Identify which cell holds the provided text, then report its [X, Y] central coordinate. 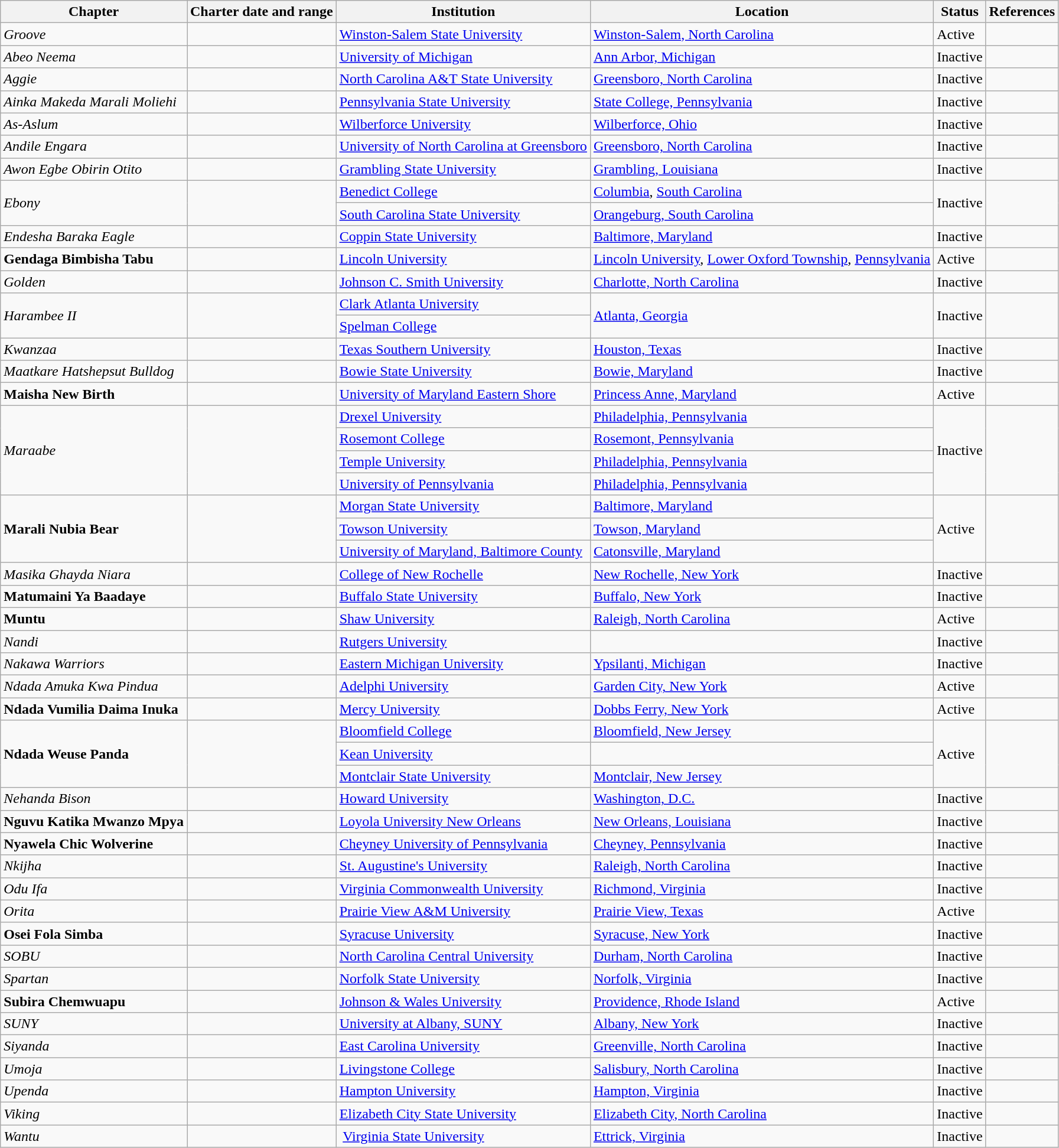
Catonsville, Maryland [762, 551]
Columbia, South Carolina [762, 191]
Status [960, 12]
Montclair, New Jersey [762, 776]
Umoja [94, 1069]
St. Augustine's University [463, 866]
Prairie View A&M University [463, 911]
Nehanda Bison [94, 799]
North Carolina Central University [463, 956]
Elizabeth City State University [463, 1114]
Winston-Salem, North Carolina [762, 34]
Cheyney, Pennsylvania [762, 844]
As-Aslum [94, 124]
Matumaini Ya Baadaye [94, 596]
Virginia State University [463, 1136]
Rosemont College [463, 439]
Garden City, New York [762, 687]
Marali Nubia Bear [94, 529]
Bowie State University [463, 372]
University of Maryland, Baltimore County [463, 551]
Cheyney University of Pennsylvania [463, 844]
Harambee II [94, 316]
University of Maryland Eastern Shore [463, 394]
Subira Chemwuapu [94, 1001]
Orangeburg, South Carolina [762, 214]
University of Pennsylvania [463, 484]
Benedict College [463, 191]
College of New Rochelle [463, 574]
University at Albany, SUNY [463, 1024]
Orita [94, 911]
Ndada Weuse Panda [94, 754]
Charter date and range [261, 12]
Nkijha [94, 866]
Lincoln University, Lower Oxford Township, Pennsylvania [762, 259]
Nandi [94, 641]
Golden [94, 282]
Kwanzaa [94, 349]
Grambling State University [463, 169]
Winston-Salem State University [463, 34]
Wilberforce University [463, 124]
Nguvu Katika Mwanzo Mpya [94, 821]
Ebony [94, 203]
Gendaga Bimbisha Tabu [94, 259]
New Orleans, Louisiana [762, 821]
Muntu [94, 619]
SOBU [94, 956]
Durham, North Carolina [762, 956]
Norfolk, Virginia [762, 978]
Pennsylvania State University [463, 102]
Viking [94, 1114]
Location [762, 12]
Prairie View, Texas [762, 911]
Odu Ifa [94, 889]
State College, Pennsylvania [762, 102]
Bloomfield, New Jersey [762, 731]
Osei Fola Simba [94, 934]
Salisbury, North Carolina [762, 1069]
Wantu [94, 1136]
Providence, Rhode Island [762, 1001]
Drexel University [463, 417]
Bloomfield College [463, 731]
References [1022, 12]
University of North Carolina at Greensboro [463, 147]
Siyanda [94, 1046]
Chapter [94, 12]
Ettrick, Virginia [762, 1136]
Hampton, Virginia [762, 1091]
Loyola University New Orleans [463, 821]
Shaw University [463, 619]
Virginia Commonwealth University [463, 889]
South Carolina State University [463, 214]
Andile Engara [94, 147]
Lincoln University [463, 259]
Mercy University [463, 709]
Aggie [94, 79]
Wilberforce, Ohio [762, 124]
Morgan State University [463, 506]
Maatkare Hatshepsut Bulldog [94, 372]
Abeo Neema [94, 57]
New Rochelle, New York [762, 574]
Washington, D.C. [762, 799]
Ainka Makeda Marali Moliehi [94, 102]
Endesha Baraka Eagle [94, 236]
Elizabeth City, North Carolina [762, 1114]
Dobbs Ferry, New York [762, 709]
Rutgers University [463, 641]
Charlotte, North Carolina [762, 282]
Texas Southern University [463, 349]
SUNY [94, 1024]
Houston, Texas [762, 349]
Ndada Amuka Kwa Pindua [94, 687]
Adelphi University [463, 687]
Greenville, North Carolina [762, 1046]
Livingstone College [463, 1069]
North Carolina A&T State University [463, 79]
Johnson C. Smith University [463, 282]
Johnson & Wales University [463, 1001]
Buffalo, New York [762, 596]
Syracuse University [463, 934]
Howard University [463, 799]
Clark Atlanta University [463, 304]
Groove [94, 34]
Spartan [94, 978]
Norfolk State University [463, 978]
Rosemont, Pennsylvania [762, 439]
Masika Ghayda Niara [94, 574]
Ndada Vumilia Daima Inuka [94, 709]
Syracuse, New York [762, 934]
Nakawa Warriors [94, 664]
Kean University [463, 754]
Richmond, Virginia [762, 889]
Grambling, Louisiana [762, 169]
Institution [463, 12]
Upenda [94, 1091]
University of Michigan [463, 57]
Montclair State University [463, 776]
Towson University [463, 529]
East Carolina University [463, 1046]
Buffalo State University [463, 596]
Hampton University [463, 1091]
Ypsilanti, Michigan [762, 664]
Temple University [463, 461]
Coppin State University [463, 236]
Spelman College [463, 327]
Princess Anne, Maryland [762, 394]
Ann Arbor, Michigan [762, 57]
Towson, Maryland [762, 529]
Atlanta, Georgia [762, 316]
Maisha New Birth [94, 394]
Maraabe [94, 450]
Bowie, Maryland [762, 372]
Awon Egbe Obirin Otito [94, 169]
Eastern Michigan University [463, 664]
Nyawela Chic Wolverine [94, 844]
Albany, New York [762, 1024]
